Provide the (X, Y) coordinate of the cell's center where the given text is located.  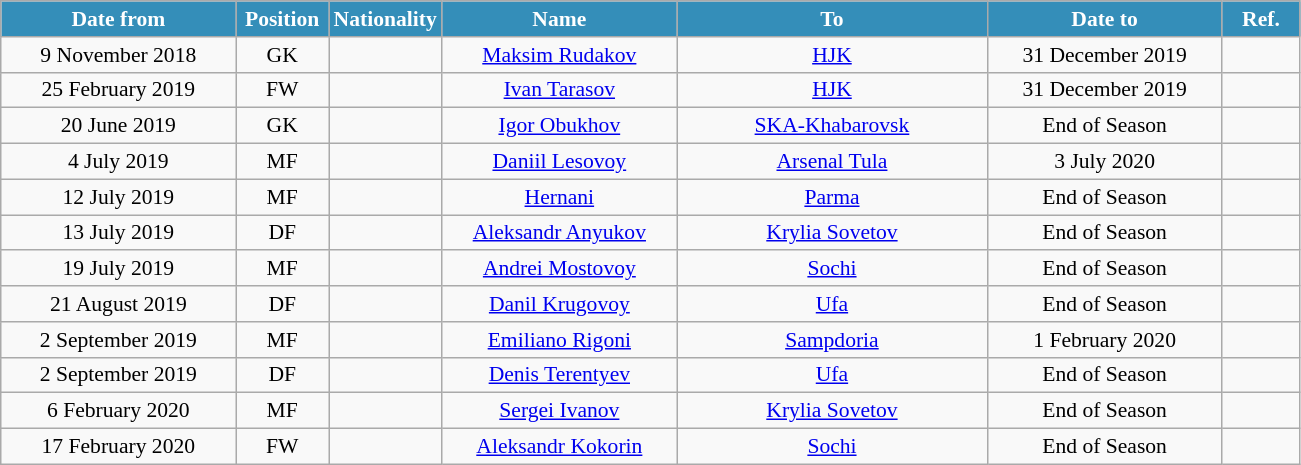
Hernani (560, 197)
Name (560, 19)
Denis Terentyev (560, 375)
1 February 2020 (1104, 340)
6 February 2020 (118, 411)
Daniil Lesovoy (560, 162)
Maksim Rudakov (560, 55)
9 November 2018 (118, 55)
Sergei Ivanov (560, 411)
Sampdoria (832, 340)
3 July 2020 (1104, 162)
21 August 2019 (118, 304)
Emiliano Rigoni (560, 340)
Danil Krugovoy (560, 304)
Ref. (1261, 19)
25 February 2019 (118, 90)
Position (282, 19)
Igor Obukhov (560, 126)
Andrei Mostovoy (560, 269)
Arsenal Tula (832, 162)
Date to (1104, 19)
Aleksandr Anyukov (560, 233)
19 July 2019 (118, 269)
To (832, 19)
Aleksandr Kokorin (560, 447)
20 June 2019 (118, 126)
4 July 2019 (118, 162)
SKA-Khabarovsk (832, 126)
13 July 2019 (118, 233)
Parma (832, 197)
Ivan Tarasov (560, 90)
Date from (118, 19)
12 July 2019 (118, 197)
Nationality (384, 19)
17 February 2020 (118, 447)
